For the text-containing cell, return its midpoint in [X, Y] coordinate format. 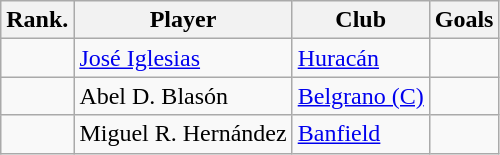
Player [183, 20]
Banfield [360, 134]
Rank. [38, 20]
José Iglesias [183, 58]
Club [360, 20]
Miguel R. Hernández [183, 134]
Abel D. Blasón [183, 96]
Belgrano (C) [360, 96]
Goals [464, 20]
Huracán [360, 58]
